Pinpoint the cell where the given text exists, returning its [X, Y] midpoint coordinate. 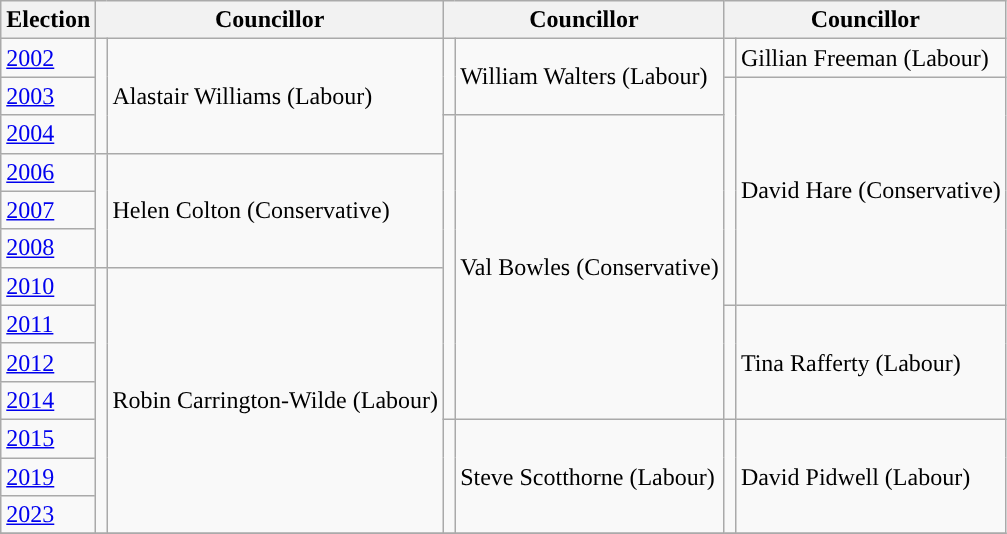
David Pidwell (Labour) [870, 476]
2014 [48, 400]
Election [48, 20]
2015 [48, 438]
2004 [48, 134]
David Hare (Conservative) [870, 191]
2006 [48, 172]
Robin Carrington-Wilde (Labour) [276, 400]
Helen Colton (Conservative) [276, 210]
Gillian Freeman (Labour) [870, 58]
William Walters (Labour) [590, 77]
2019 [48, 477]
Val Bowles (Conservative) [590, 267]
2003 [48, 96]
2023 [48, 515]
2008 [48, 248]
2007 [48, 210]
Tina Rafferty (Labour) [870, 362]
2012 [48, 362]
2002 [48, 58]
Steve Scotthorne (Labour) [590, 476]
2011 [48, 324]
2010 [48, 286]
Alastair Williams (Labour) [276, 96]
